Detect which cell encompasses the target text, then output its (x, y) center coordinate. 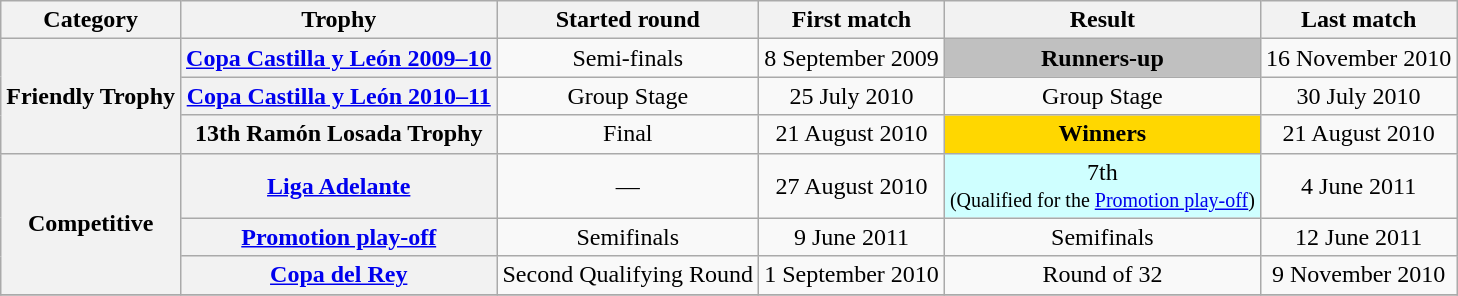
16 November 2010 (1358, 58)
7th(Qualified for the Promotion play-off) (1102, 186)
Trophy (339, 20)
Promotion play-off (339, 237)
Final (628, 134)
9 November 2010 (1358, 275)
Last match (1358, 20)
Copa Castilla y León 2010–11 (339, 96)
Copa del Rey (339, 275)
12 June 2011 (1358, 237)
Started round (628, 20)
8 September 2009 (852, 58)
9 June 2011 (852, 237)
Copa Castilla y León 2009–10 (339, 58)
Category (91, 20)
30 July 2010 (1358, 96)
27 August 2010 (852, 186)
Competitive (91, 224)
— (628, 186)
4 June 2011 (1358, 186)
25 July 2010 (852, 96)
13th Ramón Losada Trophy (339, 134)
Second Qualifying Round (628, 275)
Runners-up (1102, 58)
Semi-finals (628, 58)
Result (1102, 20)
Friendly Trophy (91, 96)
Round of 32 (1102, 275)
Liga Adelante (339, 186)
First match (852, 20)
Winners (1102, 134)
1 September 2010 (852, 275)
